For the text-containing cell, return its midpoint in (X, Y) coordinate format. 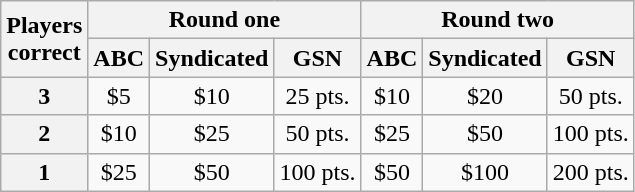
Playerscorrect (44, 39)
3 (44, 96)
$100 (485, 172)
$20 (485, 96)
2 (44, 134)
200 pts. (590, 172)
Round two (498, 20)
$5 (119, 96)
Round one (224, 20)
1 (44, 172)
25 pts. (318, 96)
